Provide the (x, y) coordinate of the cell's center where the given text is located.  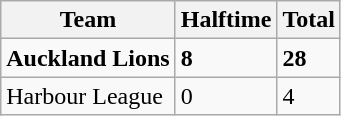
0 (226, 96)
Harbour League (88, 96)
28 (309, 58)
Halftime (226, 20)
Auckland Lions (88, 58)
Team (88, 20)
4 (309, 96)
Total (309, 20)
8 (226, 58)
